Capture the cell that displays the provided text and extract its [x, y] central coordinate. 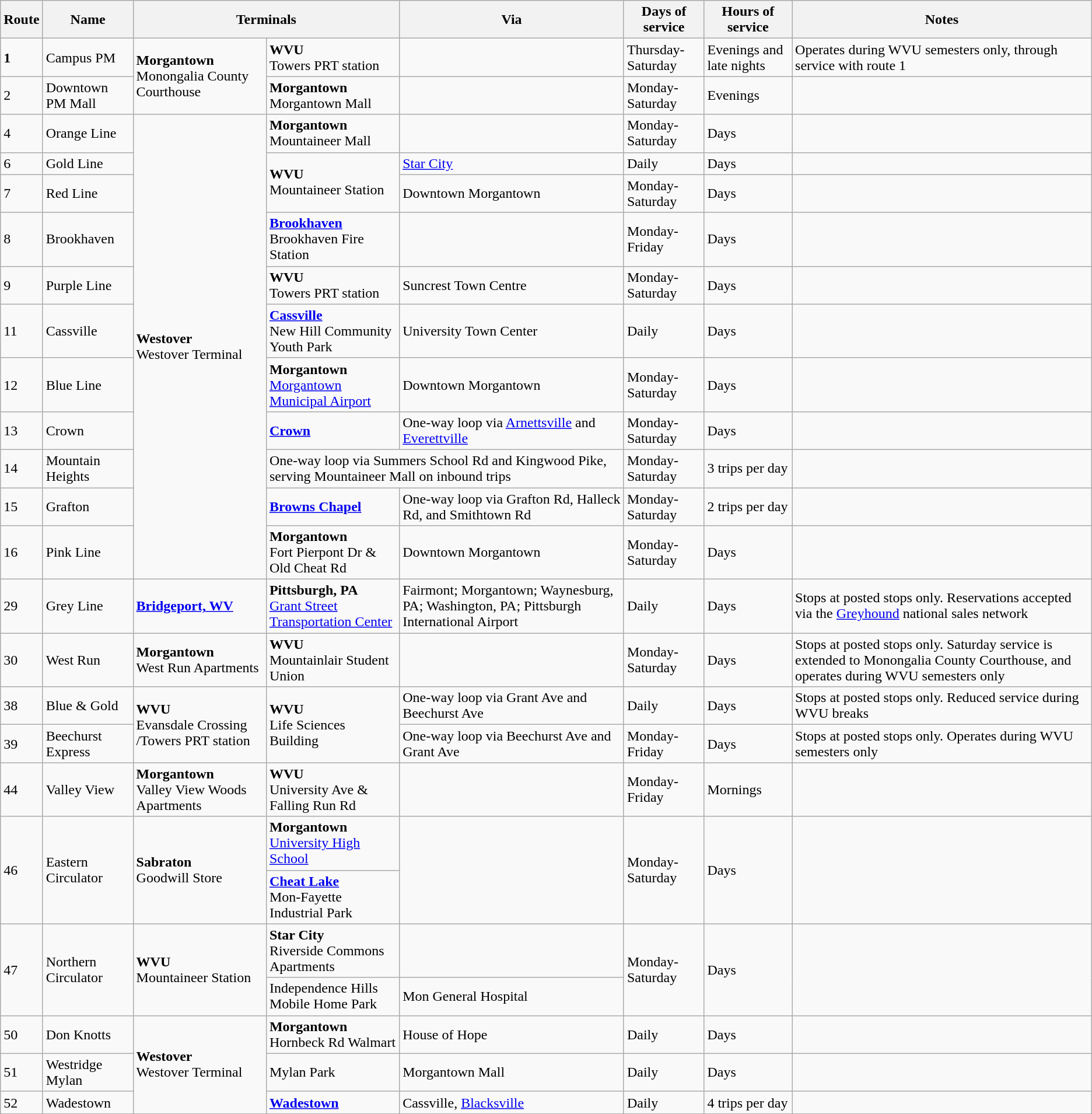
Cassville [87, 331]
Star CityRiverside Commons Apartments [332, 951]
MorgantownMonongalia County Courthouse [199, 76]
Gold Line [87, 163]
WVUUniversity Ave & Falling Run Rd [332, 790]
Bridgeport, WV [199, 606]
Name [87, 20]
One-way loop via Summers School Rd and Kingwood Pike, serving Mountaineer Mall on inbound trips [444, 468]
Valley View [87, 790]
13 [22, 431]
One-way loop via Arnettsville and Everettville [512, 431]
Mornings [748, 790]
Brookhaven [87, 239]
Operates during WVU semesters only, through service with route 1 [942, 57]
Cassville, Blacksville [512, 1102]
Suncrest Town Centre [512, 285]
Red Line [87, 194]
Mon General Hospital [512, 997]
Purple Line [87, 285]
15 [22, 507]
One-way loop via Beechurst Ave and Grant Ave [512, 743]
Evenings and late nights [748, 57]
38 [22, 706]
46 [22, 870]
Stops at posted stops only. Reduced service during WVU breaks [942, 706]
Thursday-Saturday [664, 57]
Grafton [87, 507]
Westridge Mylan [87, 1073]
Pittsburgh, PAGrant Street Transportation Center [332, 606]
MorgantownMorgantown Mall [332, 96]
52 [22, 1102]
Stops at posted stops only. Operates during WVU semesters only [942, 743]
Pink Line [87, 553]
WVUMountainlair Student Union [332, 660]
MorgantownValley View Woods Apartments [199, 790]
Blue & Gold [87, 706]
WVULife Sciences Building [332, 725]
51 [22, 1073]
Orange Line [87, 133]
Independence Hills Mobile Home Park [332, 997]
Days of service [664, 20]
Campus PM [87, 57]
44 [22, 790]
Star City [512, 163]
Morgantown Mall [512, 1073]
Don Knotts [87, 1034]
MorgantownWest Run Apartments [199, 660]
One-way loop via Grafton Rd, Halleck Rd, and Smithtown Rd [512, 507]
Beechurst Express [87, 743]
Stops at posted stops only. Reservations accepted via the Greyhound national sales network [942, 606]
Blue Line [87, 385]
Northern Circulator [87, 970]
12 [22, 385]
8 [22, 239]
Mountain Heights [87, 468]
Stops at posted stops only. Saturday service is extended to Monongalia County Courthouse, and operates during WVU semesters only [942, 660]
Fairmont; Morgantown; Waynesburg, PA; Washington, PA; Pittsburgh International Airport [512, 606]
MorgantownHornbeck Rd Walmart [332, 1034]
Cheat LakeMon-Fayette Industrial Park [332, 897]
SabratonGoodwill Store [199, 870]
4 trips per day [748, 1102]
50 [22, 1034]
14 [22, 468]
4 [22, 133]
9 [22, 285]
2 [22, 96]
MorgantownFort Pierpont Dr & Old Cheat Rd [332, 553]
Via [512, 20]
Downtown PM Mall [87, 96]
BrookhavenBrookhaven Fire Station [332, 239]
30 [22, 660]
One-way loop via Grant Ave and Beechurst Ave [512, 706]
MorgantownUniversity High School [332, 843]
29 [22, 606]
3 trips per day [748, 468]
2 trips per day [748, 507]
1 [22, 57]
39 [22, 743]
7 [22, 194]
Hours of service [748, 20]
Mylan Park [332, 1073]
16 [22, 553]
Browns Chapel [332, 507]
WVUEvansdale Crossing /Towers PRT station [199, 725]
6 [22, 163]
Notes [942, 20]
MorgantownMorgantown Municipal Airport [332, 385]
Terminals [266, 20]
47 [22, 970]
House of Hope [512, 1034]
Eastern Circulator [87, 870]
MorgantownMountaineer Mall [332, 133]
CassvilleNew Hill Community Youth Park [332, 331]
University Town Center [512, 331]
West Run [87, 660]
Route [22, 20]
11 [22, 331]
Grey Line [87, 606]
Evenings [748, 96]
